Scan for the cell matching the given text and deliver its (X, Y) coordinate at center. 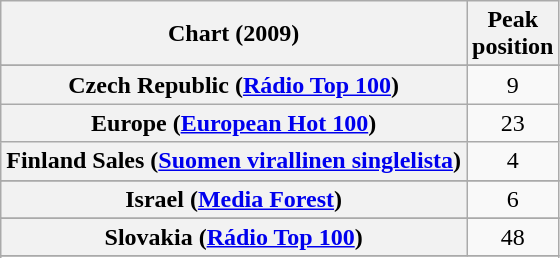
Israel (Media Forest) (234, 199)
Europe (European Hot 100) (234, 123)
48 (513, 237)
6 (513, 199)
Slovakia (Rádio Top 100) (234, 237)
23 (513, 123)
4 (513, 161)
Czech Republic (Rádio Top 100) (234, 85)
Chart (2009) (234, 34)
Peakposition (513, 34)
9 (513, 85)
Finland Sales (Suomen virallinen singlelista) (234, 161)
